Capture the cell that displays the provided text and extract its [x, y] central coordinate. 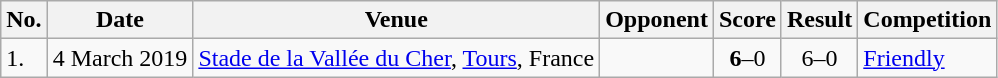
Stade de la Vallée du Cher, Tours, France [396, 58]
Opponent [657, 20]
Date [120, 20]
Venue [396, 20]
No. [24, 20]
Score [747, 20]
Result [819, 20]
Competition [928, 20]
Friendly [928, 58]
1. [24, 58]
4 March 2019 [120, 58]
